For the text-containing cell, return its midpoint in (X, Y) coordinate format. 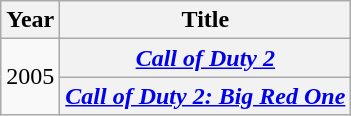
2005 (30, 77)
Title (206, 20)
Call of Duty 2 (206, 58)
Year (30, 20)
Call of Duty 2: Big Red One (206, 96)
